Pinpoint the cell where the given text exists, returning its [x, y] midpoint coordinate. 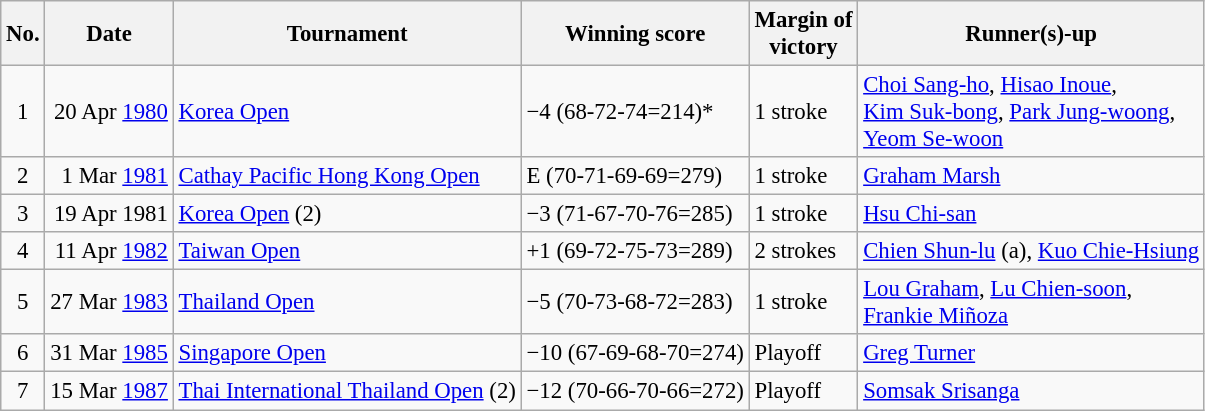
Margin ofvictory [804, 34]
Korea Open [347, 112]
No. [23, 34]
2 strokes [804, 251]
7 [23, 391]
−3 (71-67-70-76=285) [635, 214]
1 Mar 1981 [109, 176]
6 [23, 353]
Singapore Open [347, 353]
Tournament [347, 34]
Cathay Pacific Hong Kong Open [347, 176]
Somsak Srisanga [1032, 391]
Greg Turner [1032, 353]
Chien Shun-lu (a), Kuo Chie-Hsiung [1032, 251]
+1 (69-72-75-73=289) [635, 251]
−12 (70-66-70-66=272) [635, 391]
Hsu Chi-san [1032, 214]
Runner(s)-up [1032, 34]
5 [23, 302]
3 [23, 214]
Choi Sang-ho, Hisao Inoue, Kim Suk-bong, Park Jung-woong, Yeom Se-woon [1032, 112]
2 [23, 176]
E (70-71-69-69=279) [635, 176]
−5 (70-73-68-72=283) [635, 302]
20 Apr 1980 [109, 112]
15 Mar 1987 [109, 391]
−10 (67-69-68-70=274) [635, 353]
Taiwan Open [347, 251]
31 Mar 1985 [109, 353]
Thai International Thailand Open (2) [347, 391]
Winning score [635, 34]
Date [109, 34]
−4 (68-72-74=214)* [635, 112]
Korea Open (2) [347, 214]
Lou Graham, Lu Chien-soon, Frankie Miñoza [1032, 302]
19 Apr 1981 [109, 214]
4 [23, 251]
27 Mar 1983 [109, 302]
Thailand Open [347, 302]
1 [23, 112]
11 Apr 1982 [109, 251]
Graham Marsh [1032, 176]
